Identify which cell holds the provided text, then report its [X, Y] central coordinate. 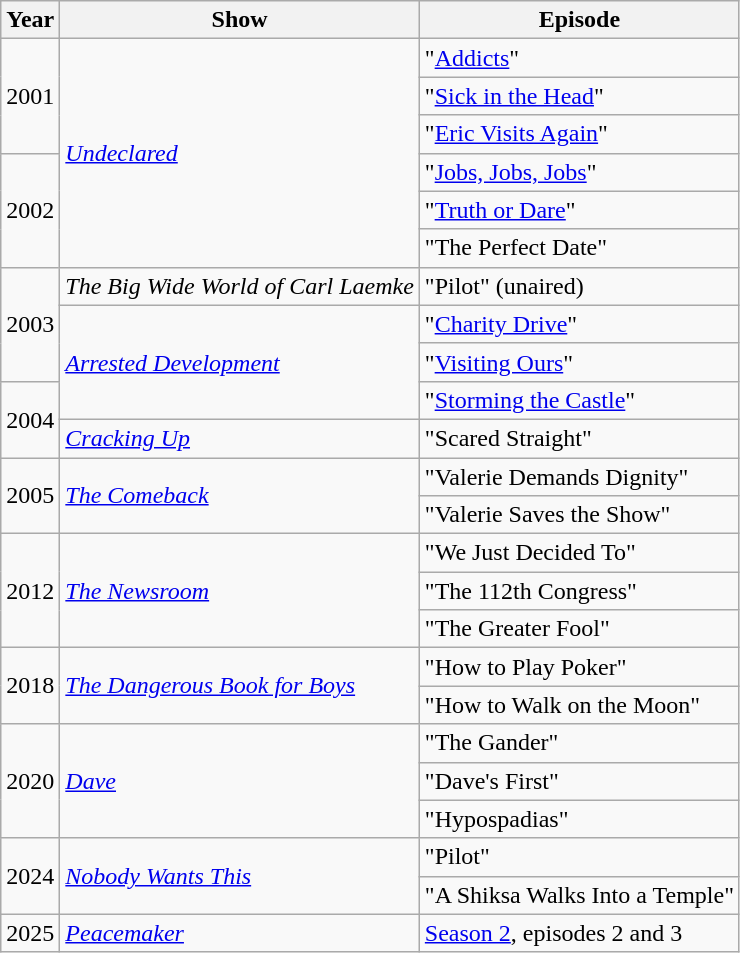
"The Greater Fool" [579, 629]
The Dangerous Book for Boys [240, 686]
"Valerie Demands Dignity" [579, 477]
"The Perfect Date" [579, 248]
The Big Wide World of Carl Laemke [240, 286]
"Scared Straight" [579, 438]
"The 112th Congress" [579, 591]
2003 [30, 324]
Arrested Development [240, 362]
2025 [30, 933]
"Truth or Dare" [579, 210]
"Hypospadias" [579, 819]
"Sick in the Head" [579, 96]
Season 2, episodes 2 and 3 [579, 933]
"The Gander" [579, 743]
"Valerie Saves the Show" [579, 515]
"Storming the Castle" [579, 400]
"How to Walk on the Moon" [579, 705]
Year [30, 20]
Episode [579, 20]
The Newsroom [240, 591]
"Dave's First" [579, 781]
Show [240, 20]
Cracking Up [240, 438]
2024 [30, 876]
"Eric Visits Again" [579, 134]
Undeclared [240, 153]
"Pilot" (unaired) [579, 286]
2018 [30, 686]
Peacemaker [240, 933]
2020 [30, 781]
"We Just Decided To" [579, 553]
"Jobs, Jobs, Jobs" [579, 172]
"Visiting Ours" [579, 362]
2004 [30, 419]
"Charity Drive" [579, 324]
Nobody Wants This [240, 876]
"A Shiksa Walks Into a Temple" [579, 895]
2002 [30, 210]
2012 [30, 591]
2001 [30, 96]
"Addicts" [579, 58]
The Comeback [240, 496]
2005 [30, 496]
"How to Play Poker" [579, 667]
Dave [240, 781]
"Pilot" [579, 857]
